Locate the cell with the specified text and output its (X, Y) center coordinate. 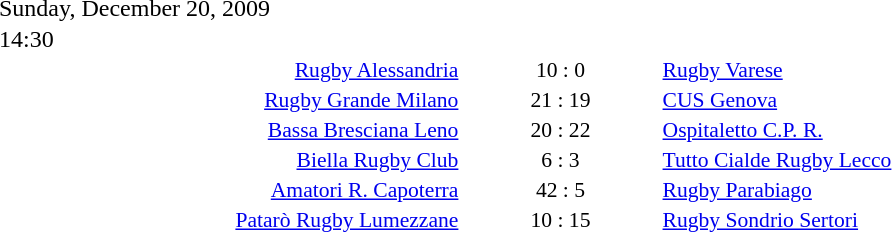
21 : 19 (560, 100)
6 : 3 (560, 160)
20 : 22 (560, 130)
10 : 0 (560, 70)
42 : 5 (560, 190)
